Locate the cell with the specified text and output its [x, y] center coordinate. 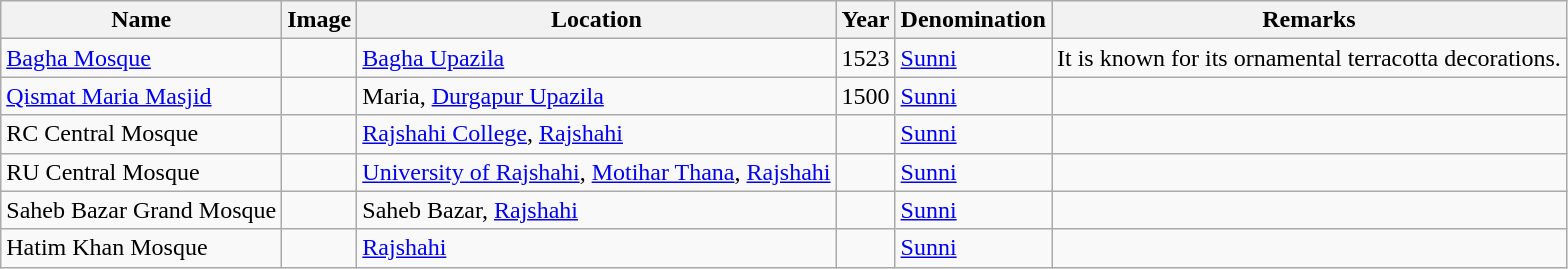
University of Rajshahi, Motihar Thana, Rajshahi [596, 172]
Rajshahi College, Rajshahi [596, 134]
Location [596, 20]
Rajshahi [596, 248]
Bagha Mosque [142, 58]
Maria, Durgapur Upazila [596, 96]
Saheb Bazar Grand Mosque [142, 210]
Name [142, 20]
RU Central Mosque [142, 172]
RC Central Mosque [142, 134]
Denomination [973, 20]
It is known for its ornamental terracotta decorations. [1310, 58]
Saheb Bazar, Rajshahi [596, 210]
1500 [866, 96]
Year [866, 20]
Remarks [1310, 20]
1523 [866, 58]
Qismat Maria Masjid [142, 96]
Hatim Khan Mosque [142, 248]
Image [320, 20]
Bagha Upazila [596, 58]
